Identify which cell holds the provided text, then report its (x, y) central coordinate. 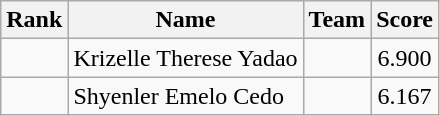
Krizelle Therese Yadao (186, 58)
6.167 (405, 96)
Score (405, 20)
Shyenler Emelo Cedo (186, 96)
Rank (34, 20)
Name (186, 20)
6.900 (405, 58)
Team (337, 20)
